Locate the cell with the specified text and output its [X, Y] center coordinate. 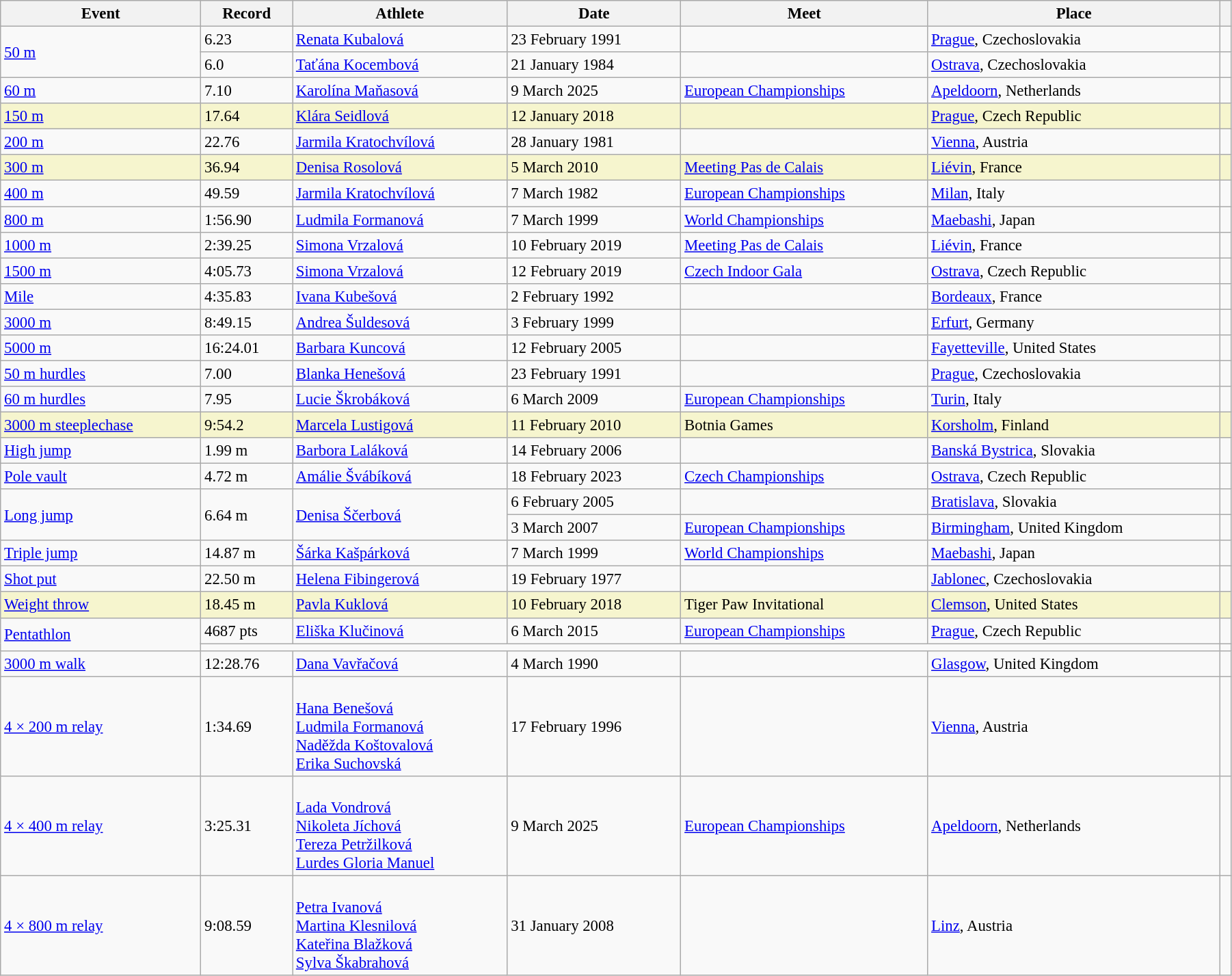
Dana Vavřačová [400, 663]
3:25.31 [247, 826]
6 February 2005 [594, 502]
22.50 m [247, 579]
28 January 1981 [594, 142]
150 m [101, 116]
Eliška Klučinová [400, 631]
4 × 400 m relay [101, 826]
Jablonec, Czechoslovakia [1074, 579]
5 March 2010 [594, 168]
1000 m [101, 245]
9:08.59 [247, 925]
11 February 2010 [594, 425]
Mile [101, 296]
1500 m [101, 271]
3 February 1999 [594, 322]
Weight throw [101, 605]
Barbara Kuncová [400, 348]
Triple jump [101, 553]
6 March 2009 [594, 399]
Glasgow, United Kingdom [1074, 663]
Taťána Kocembová [400, 65]
6.23 [247, 40]
7 March 1982 [594, 194]
Denisa Rosolová [400, 168]
19 February 1977 [594, 579]
Banská Bystrica, Slovakia [1074, 451]
Birmingham, United Kingdom [1074, 528]
3 March 2007 [594, 528]
Long jump [101, 514]
9:54.2 [247, 425]
300 m [101, 168]
31 January 2008 [594, 925]
4 × 800 m relay [101, 925]
Karolína Maňasová [400, 91]
7.95 [247, 399]
Lada VondrováNikoleta JíchováTereza PetržilkováLurdes Gloria Manuel [400, 826]
Ludmila Formanová [400, 220]
400 m [101, 194]
16:24.01 [247, 348]
6.64 m [247, 514]
4 × 200 m relay [101, 726]
800 m [101, 220]
1:56.90 [247, 220]
4:35.83 [247, 296]
12 January 2018 [594, 116]
Pentathlon [101, 634]
Helena Fibingerová [400, 579]
7.10 [247, 91]
Date [594, 14]
36.94 [247, 168]
18.45 m [247, 605]
Record [247, 14]
12:28.76 [247, 663]
22.76 [247, 142]
Klára Seidlová [400, 116]
Clemson, United States [1074, 605]
Korsholm, Finland [1074, 425]
Petra IvanováMartina KlesnilováKateřina BlažkováSylva Škabrahová [400, 925]
200 m [101, 142]
50 m hurdles [101, 373]
14 February 2006 [594, 451]
Botnia Games [804, 425]
Turin, Italy [1074, 399]
Šárka Kašpárková [400, 553]
49.59 [247, 194]
8:49.15 [247, 322]
Renata Kubalová [400, 40]
3000 m [101, 322]
Andrea Šuldesová [400, 322]
14.87 m [247, 553]
17.64 [247, 116]
Ostrava, Czechoslovakia [1074, 65]
6.0 [247, 65]
4.72 m [247, 477]
17 February 1996 [594, 726]
10 February 2019 [594, 245]
3000 m walk [101, 663]
12 February 2019 [594, 271]
Athlete [400, 14]
Shot put [101, 579]
2:39.25 [247, 245]
7.00 [247, 373]
4:05.73 [247, 271]
18 February 2023 [594, 477]
10 February 2018 [594, 605]
21 January 1984 [594, 65]
Pole vault [101, 477]
Barbora Laláková [400, 451]
1:34.69 [247, 726]
Amálie Švábíková [400, 477]
Milan, Italy [1074, 194]
Czech Championships [804, 477]
2 February 1992 [594, 296]
6 March 2015 [594, 631]
60 m [101, 91]
12 February 2005 [594, 348]
60 m hurdles [101, 399]
Lucie Škrobáková [400, 399]
Erfurt, Germany [1074, 322]
Hana BenešováLudmila FormanováNaděžda KoštovalováErika Suchovská [400, 726]
50 m [101, 52]
Tiger Paw Invitational [804, 605]
Place [1074, 14]
Denisa Ščerbová [400, 514]
Fayetteville, United States [1074, 348]
Marcela Lustigová [400, 425]
Pavla Kuklová [400, 605]
1.99 m [247, 451]
Event [101, 14]
4 March 1990 [594, 663]
Czech Indoor Gala [804, 271]
Bordeaux, France [1074, 296]
5000 m [101, 348]
High jump [101, 451]
Blanka Henešová [400, 373]
Ivana Kubešová [400, 296]
Meet [804, 14]
3000 m steeplechase [101, 425]
Bratislava, Slovakia [1074, 502]
4687 pts [247, 631]
Linz, Austria [1074, 925]
